Output the [x, y] coordinate of the center of the cell containing the given text.  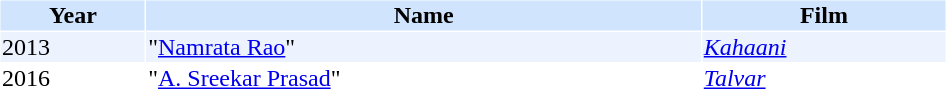
Name [424, 15]
Kahaani [824, 47]
2013 [72, 47]
"Namrata Rao" [424, 47]
Film [824, 15]
Year [72, 15]
